Extract the [X, Y] coordinate from the center of the cell holding the provided text.  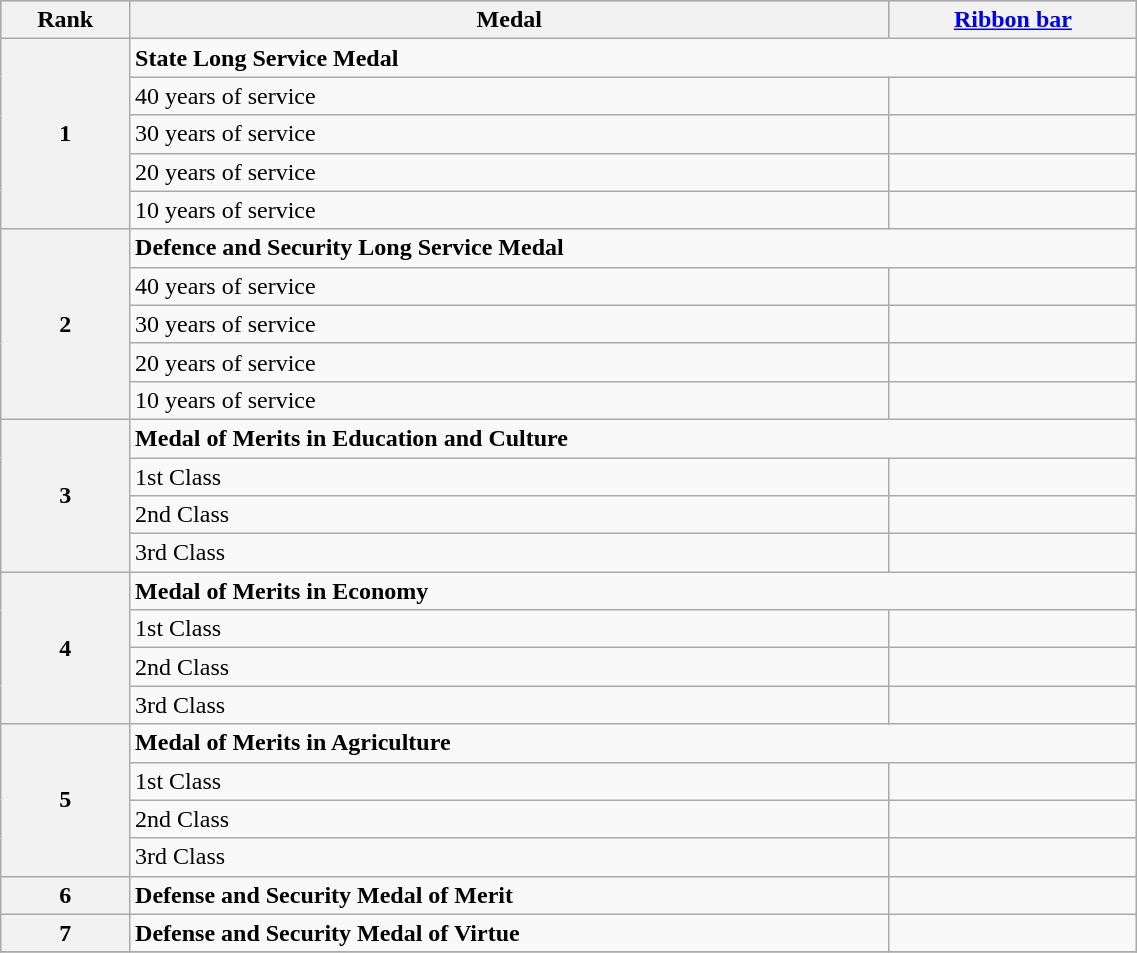
6 [66, 895]
1 [66, 134]
Medal of Merits in Education and Culture [634, 438]
Rank [66, 20]
Medal of Merits in Agriculture [634, 743]
4 [66, 648]
Medal of Merits in Economy [634, 591]
2 [66, 324]
3 [66, 495]
Defense and Security Medal of Merit [510, 895]
State Long Service Medal [634, 58]
7 [66, 933]
Medal [510, 20]
5 [66, 800]
Defense and Security Medal of Virtue [510, 933]
Ribbon bar [1013, 20]
Defence and Security Long Service Medal [634, 248]
